Return the [x, y] coordinate for the center point of the cell that contains the specified text.  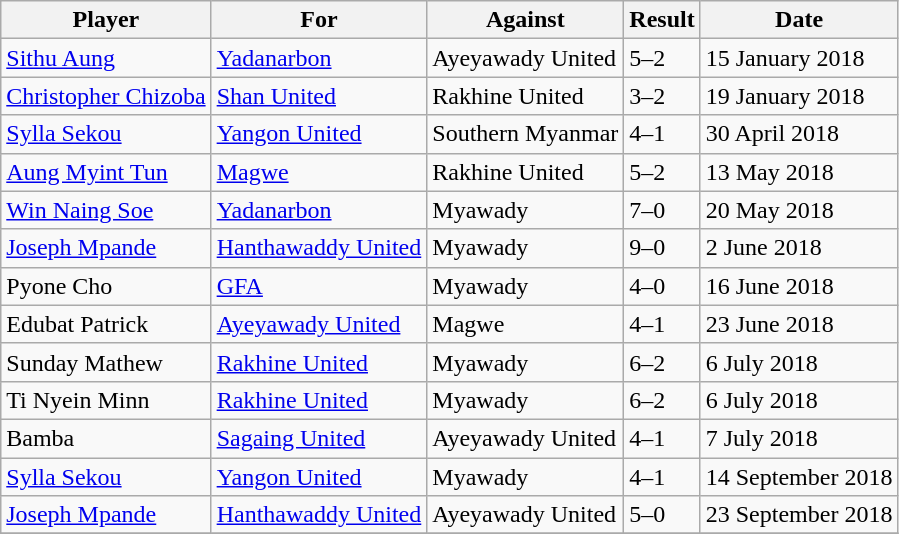
14 September 2018 [799, 477]
5–0 [662, 515]
Sithu Aung [106, 58]
Player [106, 20]
Win Naing Soe [106, 210]
Bamba [106, 438]
Sunday Mathew [106, 362]
Ti Nyein Minn [106, 400]
9–0 [662, 248]
23 September 2018 [799, 515]
Date [799, 20]
Pyone Cho [106, 286]
Result [662, 20]
19 January 2018 [799, 96]
Shan United [319, 96]
15 January 2018 [799, 58]
20 May 2018 [799, 210]
16 June 2018 [799, 286]
Sagaing United [319, 438]
30 April 2018 [799, 134]
7 July 2018 [799, 438]
For [319, 20]
3–2 [662, 96]
Christopher Chizoba [106, 96]
23 June 2018 [799, 324]
Against [526, 20]
Southern Myanmar [526, 134]
Edubat Patrick [106, 324]
GFA [319, 286]
Aung Myint Tun [106, 172]
7–0 [662, 210]
2 June 2018 [799, 248]
4–0 [662, 286]
13 May 2018 [799, 172]
